Scan for the cell matching the given text and deliver its [X, Y] coordinate at center. 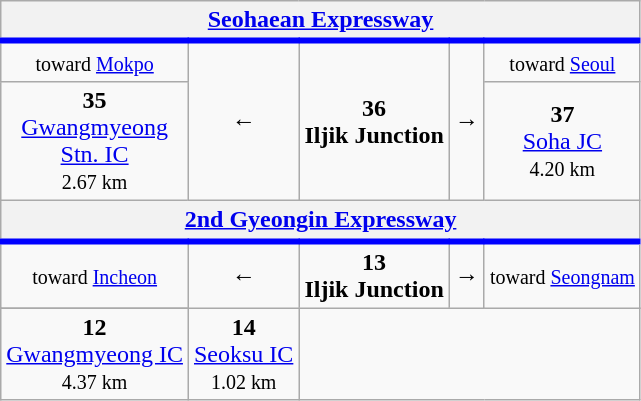
toward Mokpo [95, 61]
36Iljik Junction [374, 120]
14Seoksu IC1.02 km [243, 354]
12Gwangmyeong IC4.37 km [95, 354]
toward Incheon [95, 274]
toward Seongnam [562, 274]
37Soha JC4.20 km [562, 140]
Seohaean Expressway [321, 21]
13Iljik Junction [374, 274]
toward Seoul [562, 61]
2nd Gyeongin Expressway [321, 220]
35GwangmyeongStn. IC2.67 km [95, 140]
